Return (X, Y) of the center of cell containing provided text 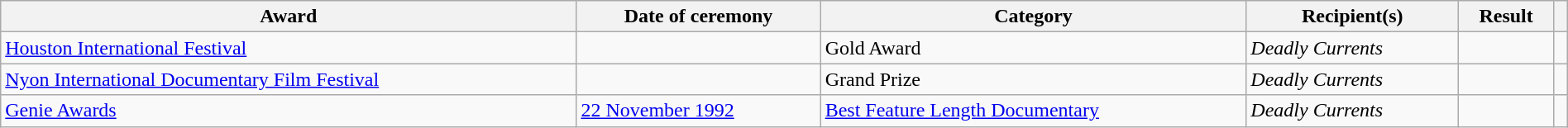
Houston International Festival (289, 48)
Recipient(s) (1353, 17)
Genie Awards (289, 111)
Best Feature Length Documentary (1034, 111)
Gold Award (1034, 48)
Nyon International Documentary Film Festival (289, 79)
22 November 1992 (698, 111)
Category (1034, 17)
Result (1507, 17)
Award (289, 17)
Grand Prize (1034, 79)
Date of ceremony (698, 17)
